Pinpoint the cell where the given text exists, returning its [X, Y] midpoint coordinate. 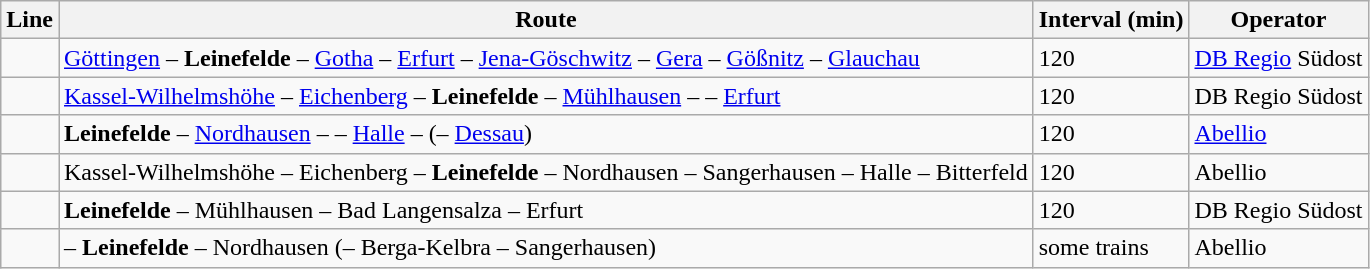
Route [546, 20]
Interval (min) [1111, 20]
Leinefelde – Nordhausen – – Halle – (– Dessau) [546, 134]
Operator [1278, 20]
Leinefelde – Mühlhausen – Bad Langensalza – Erfurt [546, 210]
some trains [1111, 248]
Kassel-Wilhelmshöhe – Eichenberg – Leinefelde – Nordhausen – Sangerhausen – Halle – Bitterfeld [546, 172]
– Leinefelde – Nordhausen (– Berga-Kelbra – Sangerhausen) [546, 248]
Göttingen – Leinefelde – Gotha – Erfurt – Jena-Göschwitz – Gera – Gößnitz – Glauchau [546, 58]
Line [30, 20]
Kassel-Wilhelmshöhe – Eichenberg – Leinefelde – Mühlhausen – – Erfurt [546, 96]
